Return [x, y] of the center of cell containing provided text 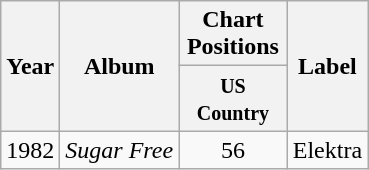
Sugar Free [120, 150]
Album [120, 66]
56 [234, 150]
1982 [30, 150]
Elektra [327, 150]
US Country [234, 98]
Year [30, 66]
Chart Positions [234, 34]
Label [327, 66]
